Return the (X, Y) coordinate for the center point of the cell that contains the specified text.  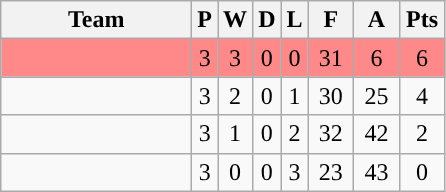
25 (377, 96)
F (331, 20)
Team (96, 20)
42 (377, 134)
32 (331, 134)
A (377, 20)
4 (422, 96)
W (236, 20)
D (267, 20)
L (294, 20)
23 (331, 172)
30 (331, 96)
43 (377, 172)
31 (331, 58)
Pts (422, 20)
P (205, 20)
